Output the [X, Y] coordinate of the center of the cell containing the given text.  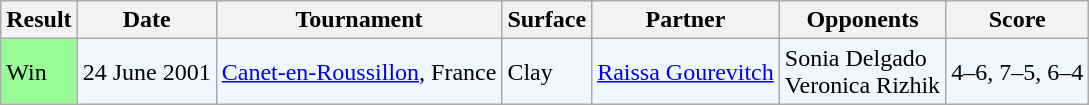
4–6, 7–5, 6–4 [1018, 72]
Raissa Gourevitch [686, 72]
Surface [547, 20]
Score [1018, 20]
Tournament [359, 20]
Result [39, 20]
Canet-en-Roussillon, France [359, 72]
Opponents [862, 20]
Win [39, 72]
Sonia Delgado Veronica Rizhik [862, 72]
Clay [547, 72]
24 June 2001 [146, 72]
Date [146, 20]
Partner [686, 20]
